Capture the cell that displays the provided text and extract its [x, y] central coordinate. 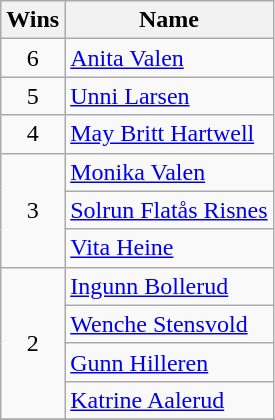
Gunn Hilleren [169, 362]
3 [33, 210]
Ingunn Bollerud [169, 286]
4 [33, 134]
Solrun Flatås Risnes [169, 210]
Wins [33, 20]
Vita Heine [169, 248]
Katrine Aalerud [169, 400]
May Britt Hartwell [169, 134]
Wenche Stensvold [169, 324]
Monika Valen [169, 172]
Unni Larsen [169, 96]
5 [33, 96]
Name [169, 20]
6 [33, 58]
Anita Valen [169, 58]
2 [33, 343]
